Return [x, y] of the center of cell containing provided text 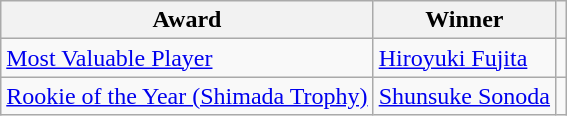
Winner [464, 20]
Shunsuke Sonoda [464, 96]
Rookie of the Year (Shimada Trophy) [187, 96]
Hiroyuki Fujita [464, 58]
Most Valuable Player [187, 58]
Award [187, 20]
